Return [X, Y] of the center of cell containing provided text 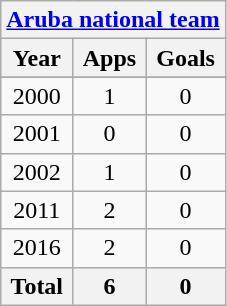
2016 [37, 248]
2000 [37, 96]
Year [37, 58]
Apps [110, 58]
2011 [37, 210]
Aruba national team [113, 20]
6 [110, 286]
2002 [37, 172]
Total [37, 286]
2001 [37, 134]
Goals [186, 58]
